Locate the cell with the specified text and output its [x, y] center coordinate. 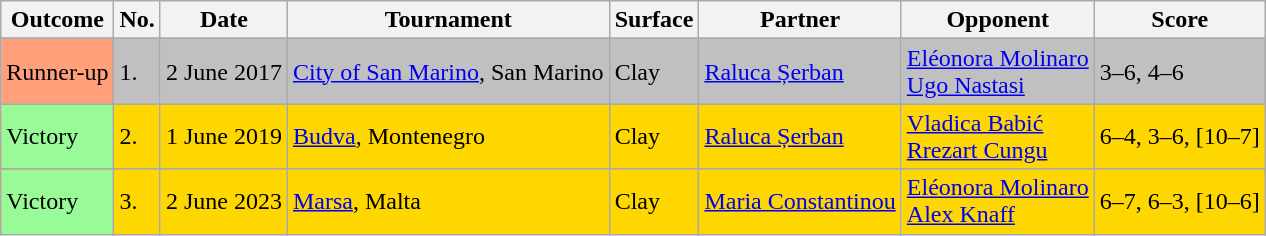
Opponent [998, 20]
6–7, 6–3, [10–6] [1180, 202]
Outcome [58, 20]
3. [137, 202]
No. [137, 20]
1. [137, 72]
Budva, Montenegro [448, 136]
Score [1180, 20]
Vladica Babić Rrezart Cungu [998, 136]
2 June 2017 [224, 72]
Tournament [448, 20]
Maria Constantinou [800, 202]
Partner [800, 20]
Eléonora Molinaro Ugo Nastasi [998, 72]
3–6, 4–6 [1180, 72]
2. [137, 136]
Marsa, Malta [448, 202]
Eléonora Molinaro Alex Knaff [998, 202]
City of San Marino, San Marino [448, 72]
Runner-up [58, 72]
Surface [654, 20]
2 June 2023 [224, 202]
Date [224, 20]
1 June 2019 [224, 136]
6–4, 3–6, [10–7] [1180, 136]
